Extract the (X, Y) coordinate from the center of the cell holding the provided text.  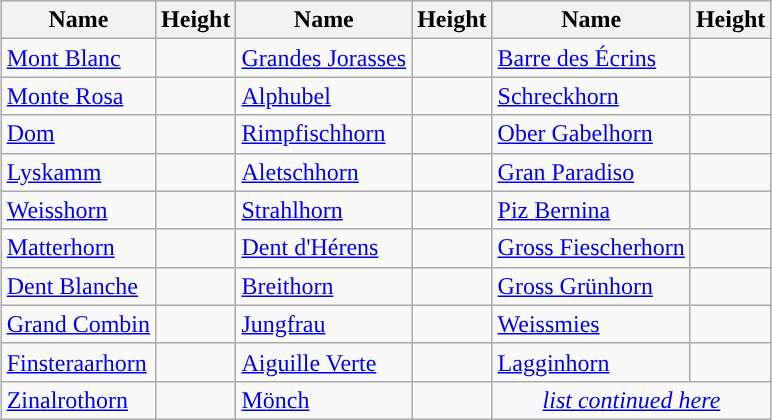
Mont Blanc (78, 58)
list continued here (632, 400)
Alphubel (324, 96)
Gross Grünhorn (591, 286)
Grandes Jorasses (324, 58)
Lyskamm (78, 172)
Aletschhorn (324, 172)
Barre des Écrins (591, 58)
Schreckhorn (591, 96)
Lagginhorn (591, 362)
Breithorn (324, 286)
Piz Bernina (591, 210)
Monte Rosa (78, 96)
Gross Fiescherhorn (591, 248)
Zinalrothorn (78, 400)
Weissmies (591, 324)
Matterhorn (78, 248)
Gran Paradiso (591, 172)
Strahlhorn (324, 210)
Dent d'Hérens (324, 248)
Rimpfischhorn (324, 134)
Grand Combin (78, 324)
Mönch (324, 400)
Weisshorn (78, 210)
Dent Blanche (78, 286)
Ober Gabelhorn (591, 134)
Aiguille Verte (324, 362)
Dom (78, 134)
Jungfrau (324, 324)
Finsteraarhorn (78, 362)
